Determine the (X, Y) coordinate at the center of the cell enclosing the given text.  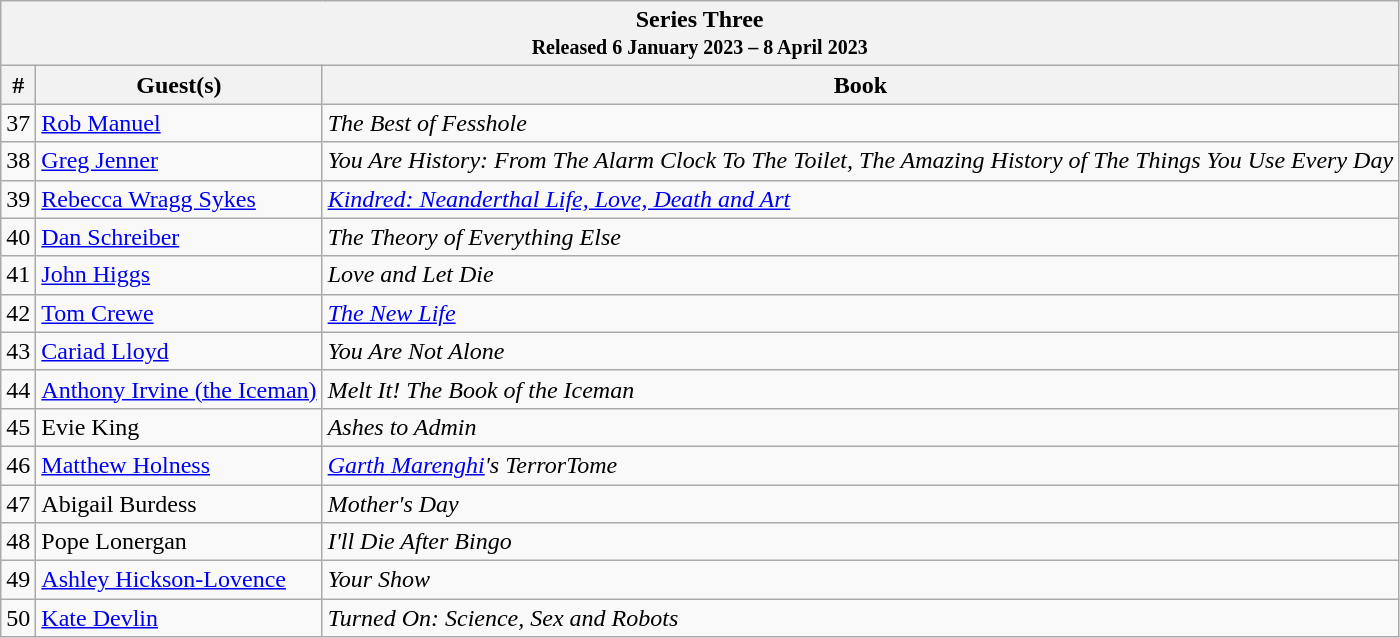
Kindred: Neanderthal Life, Love, Death and Art (860, 199)
Dan Schreiber (179, 237)
Love and Let Die (860, 275)
44 (18, 389)
Turned On: Science, Sex and Robots (860, 618)
Greg Jenner (179, 161)
47 (18, 503)
Abigail Burdess (179, 503)
I'll Die After Bingo (860, 542)
Melt It! The Book of the Iceman (860, 389)
Garth Marenghi's TerrorTome (860, 465)
John Higgs (179, 275)
41 (18, 275)
40 (18, 237)
43 (18, 351)
Tom Crewe (179, 313)
Mother's Day (860, 503)
Cariad Lloyd (179, 351)
38 (18, 161)
39 (18, 199)
Your Show (860, 580)
The Theory of Everything Else (860, 237)
Rebecca Wragg Sykes (179, 199)
Evie King (179, 427)
42 (18, 313)
Guest(s) (179, 85)
# (18, 85)
Ashley Hickson-Lovence (179, 580)
Rob Manuel (179, 123)
You Are History: From The Alarm Clock To The Toilet, The Amazing History of The Things You Use Every Day (860, 161)
Ashes to Admin (860, 427)
49 (18, 580)
Pope Lonergan (179, 542)
The Best of Fesshole (860, 123)
50 (18, 618)
Kate Devlin (179, 618)
You Are Not Alone (860, 351)
The New Life (860, 313)
46 (18, 465)
Series ThreeReleased 6 January 2023 – 8 April 2023 (700, 34)
48 (18, 542)
45 (18, 427)
Matthew Holness (179, 465)
Anthony Irvine (the Iceman) (179, 389)
Book (860, 85)
37 (18, 123)
